Return (x, y) of the center of cell containing provided text 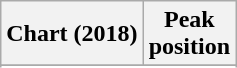
Peakposition (189, 34)
Chart (2018) (72, 34)
